Extract the (x, y) coordinate from the center of the cell holding the provided text.  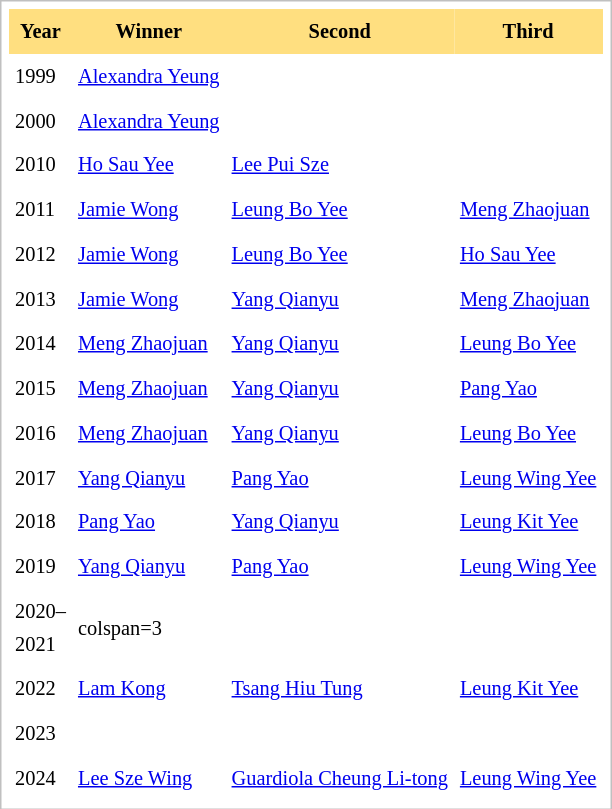
2016 (40, 434)
Year (40, 32)
Lee Sze Wing (149, 778)
2018 (40, 522)
2017 (40, 478)
1999 (40, 76)
Second (340, 32)
Third (528, 32)
2010 (40, 166)
2013 (40, 300)
2000 (40, 120)
colspan=3 (149, 628)
2022 (40, 688)
2020–2021 (40, 628)
2015 (40, 388)
Lam Kong (149, 688)
2019 (40, 566)
2024 (40, 778)
2012 (40, 254)
Guardiola Cheung Li-tong (340, 778)
Tsang Hiu Tung (340, 688)
2011 (40, 210)
Winner (149, 32)
2023 (40, 734)
Lee Pui Sze (340, 166)
2014 (40, 344)
